Detect which cell encompasses the target text, then output its (x, y) center coordinate. 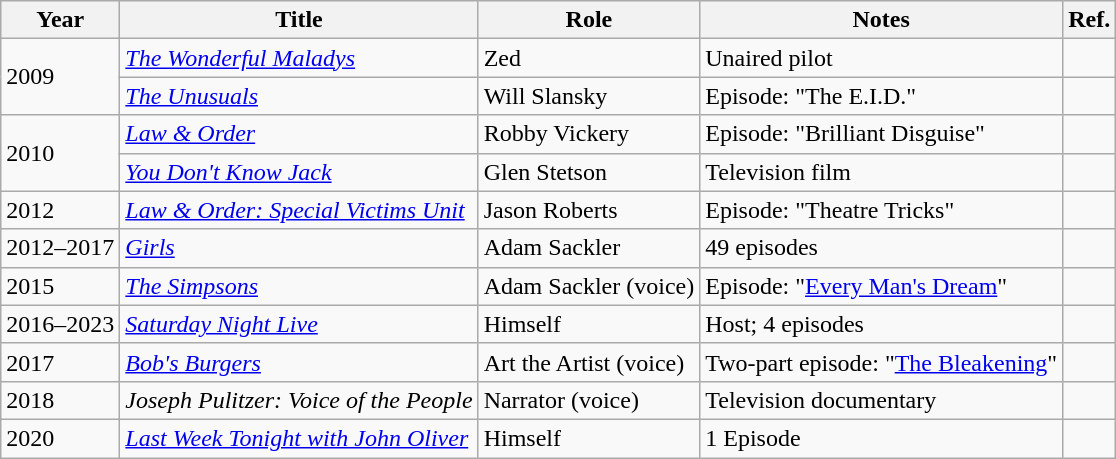
1 Episode (882, 438)
The Wonderful Maladys (299, 58)
Episode: "Brilliant Disguise" (882, 134)
2009 (60, 77)
Unaired pilot (882, 58)
2020 (60, 438)
Will Slansky (589, 96)
2017 (60, 362)
Joseph Pulitzer: Voice of the People (299, 400)
Jason Roberts (589, 210)
Art the Artist (voice) (589, 362)
Episode: "Every Man's Dream" (882, 286)
Zed (589, 58)
Saturday Night Live (299, 324)
Adam Sackler (589, 248)
Glen Stetson (589, 172)
Ref. (1090, 20)
Robby Vickery (589, 134)
Television documentary (882, 400)
Year (60, 20)
Host; 4 episodes (882, 324)
The Unusuals (299, 96)
2012 (60, 210)
Law & Order: Special Victims Unit (299, 210)
Episode: "The E.I.D." (882, 96)
Last Week Tonight with John Oliver (299, 438)
Law & Order (299, 134)
2015 (60, 286)
Girls (299, 248)
Title (299, 20)
Bob's Burgers (299, 362)
You Don't Know Jack (299, 172)
49 episodes (882, 248)
2010 (60, 153)
Role (589, 20)
Narrator (voice) (589, 400)
The Simpsons (299, 286)
Two-part episode: "The Bleakening" (882, 362)
Television film (882, 172)
2018 (60, 400)
Notes (882, 20)
Episode: "Theatre Tricks" (882, 210)
2016–2023 (60, 324)
Adam Sackler (voice) (589, 286)
2012–2017 (60, 248)
